Extract the [x, y] coordinate from the center of the cell holding the provided text.  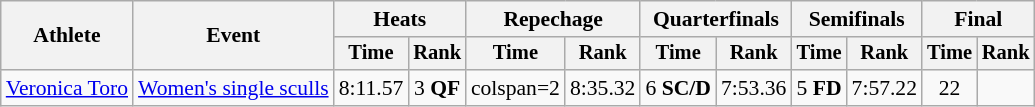
Repechage [554, 19]
7:57.22 [884, 88]
8:11.57 [372, 88]
Quarterfinals [716, 19]
Heats [400, 19]
Athlete [67, 36]
22 [950, 88]
3 QF [437, 88]
colspan=2 [516, 88]
Final [978, 19]
Veronica Toro [67, 88]
Semifinals [856, 19]
6 SC/D [678, 88]
Women's single sculls [234, 88]
5 FD [818, 88]
Event [234, 36]
7:53.36 [754, 88]
8:35.32 [602, 88]
